Provide the (x, y) coordinate of the cell's center where the given text is located.  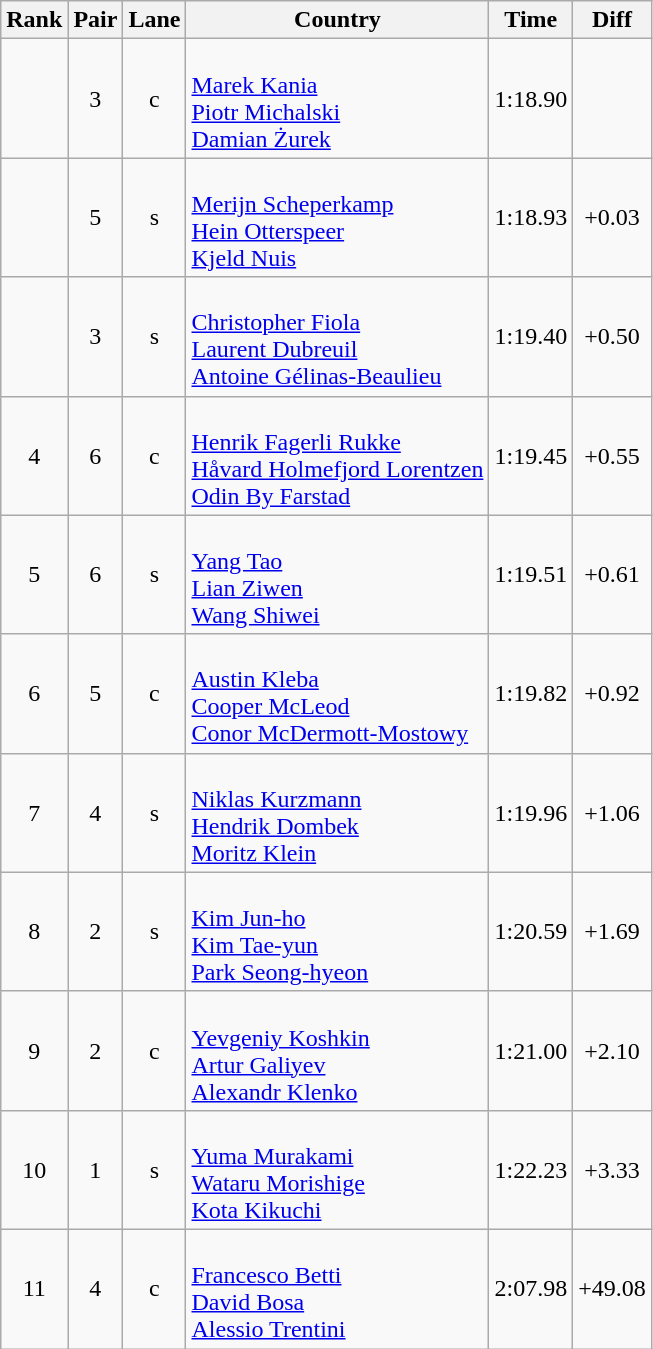
Diff (612, 20)
+49.08 (612, 1288)
+0.50 (612, 336)
+0.03 (612, 218)
1:21.00 (531, 1050)
+3.33 (612, 1170)
Christopher FiolaLaurent DubreuilAntoine Gélinas-Beaulieu (338, 336)
+0.92 (612, 694)
1:19.51 (531, 574)
1:18.90 (531, 98)
Country (338, 20)
Yang TaoLian ZiwenWang Shiwei (338, 574)
1:19.82 (531, 694)
8 (34, 932)
Merijn ScheperkampHein OtterspeerKjeld Nuis (338, 218)
7 (34, 812)
Time (531, 20)
1:20.59 (531, 932)
10 (34, 1170)
2:07.98 (531, 1288)
1:18.93 (531, 218)
Marek KaniaPiotr MichalskiDamian Żurek (338, 98)
Yuma MurakamiWataru MorishigeKota Kikuchi (338, 1170)
+1.06 (612, 812)
Henrik Fagerli RukkeHåvard Holmefjord LorentzenOdin By Farstad (338, 456)
1 (96, 1170)
Austin KlebaCooper McLeodConor McDermott-Mostowy (338, 694)
Niklas KurzmannHendrik DombekMoritz Klein (338, 812)
Francesco BettiDavid BosaAlessio Trentini (338, 1288)
Yevgeniy KoshkinArtur GaliyevAlexandr Klenko (338, 1050)
1:22.23 (531, 1170)
Pair (96, 20)
Rank (34, 20)
1:19.40 (531, 336)
1:19.96 (531, 812)
+1.69 (612, 932)
+0.55 (612, 456)
1:19.45 (531, 456)
Kim Jun-hoKim Tae-yunPark Seong-hyeon (338, 932)
9 (34, 1050)
Lane (154, 20)
+2.10 (612, 1050)
11 (34, 1288)
+0.61 (612, 574)
